Find where the given text appears and provide that cell's center as (X, Y) coordinate. 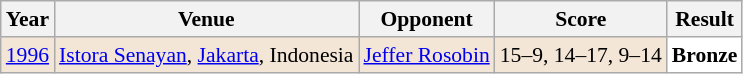
Jeffer Rosobin (427, 55)
Venue (206, 19)
Bronze (705, 55)
Opponent (427, 19)
15–9, 14–17, 9–14 (581, 55)
Result (705, 19)
Score (581, 19)
Istora Senayan, Jakarta, Indonesia (206, 55)
1996 (28, 55)
Year (28, 19)
